Locate the cell with the specified text and output its (x, y) center coordinate. 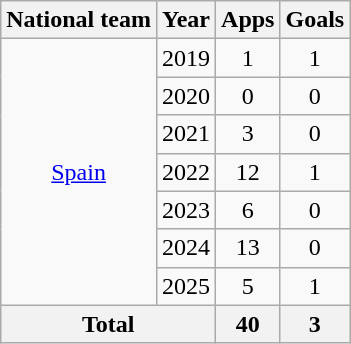
12 (248, 172)
National team (79, 20)
Goals (315, 20)
13 (248, 248)
2021 (186, 134)
Year (186, 20)
Apps (248, 20)
2023 (186, 210)
2024 (186, 248)
Total (108, 324)
6 (248, 210)
2020 (186, 96)
2019 (186, 58)
2022 (186, 172)
40 (248, 324)
2025 (186, 286)
5 (248, 286)
Spain (79, 172)
